Return (x, y) of the center of cell containing provided text 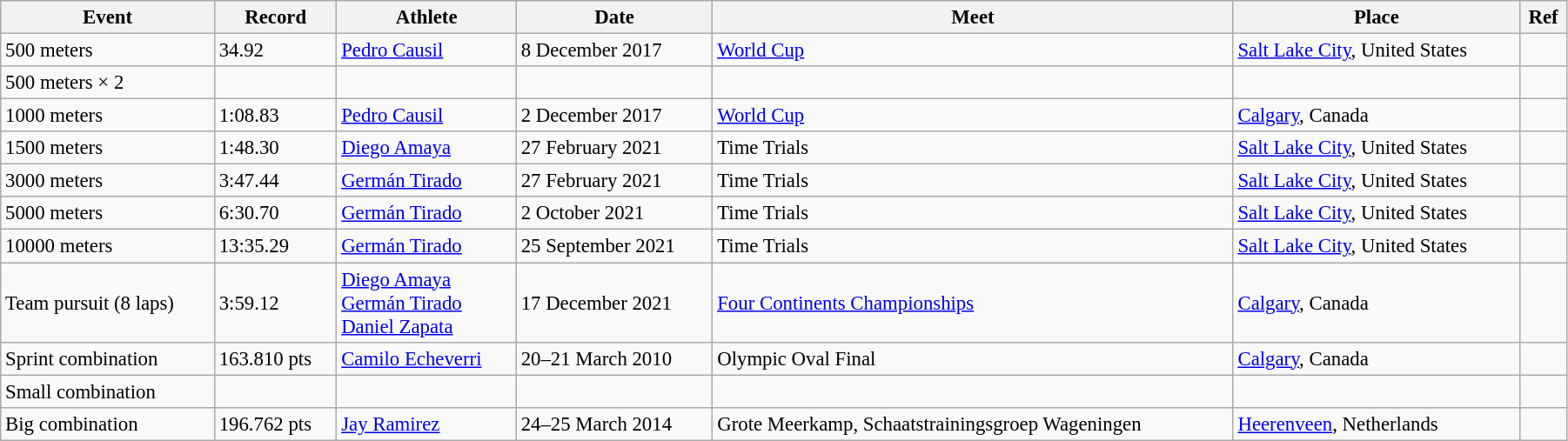
Jay Ramirez (426, 424)
17 December 2021 (614, 303)
500 meters × 2 (108, 83)
2 October 2021 (614, 213)
163.810 pts (275, 358)
Big combination (108, 424)
Camilo Echeverri (426, 358)
Small combination (108, 391)
8 December 2017 (614, 50)
Sprint combination (108, 358)
Olympic Oval Final (973, 358)
Date (614, 17)
5000 meters (108, 213)
196.762 pts (275, 424)
1:48.30 (275, 148)
Record (275, 17)
Diego Amaya (426, 148)
Grote Meerkamp, Schaatstrainingsgroep Wageningen (973, 424)
Ref (1544, 17)
6:30.70 (275, 213)
1500 meters (108, 148)
20–21 March 2010 (614, 358)
13:35.29 (275, 246)
Heerenveen, Netherlands (1377, 424)
500 meters (108, 50)
Meet (973, 17)
25 September 2021 (614, 246)
34.92 (275, 50)
10000 meters (108, 246)
Team pursuit (8 laps) (108, 303)
1:08.83 (275, 116)
3:47.44 (275, 181)
Place (1377, 17)
1000 meters (108, 116)
Event (108, 17)
Four Continents Championships (973, 303)
Diego AmayaGermán TiradoDaniel Zapata (426, 303)
3000 meters (108, 181)
Athlete (426, 17)
3:59.12 (275, 303)
2 December 2017 (614, 116)
24–25 March 2014 (614, 424)
